Locate the cell with the specified text and output its (X, Y) center coordinate. 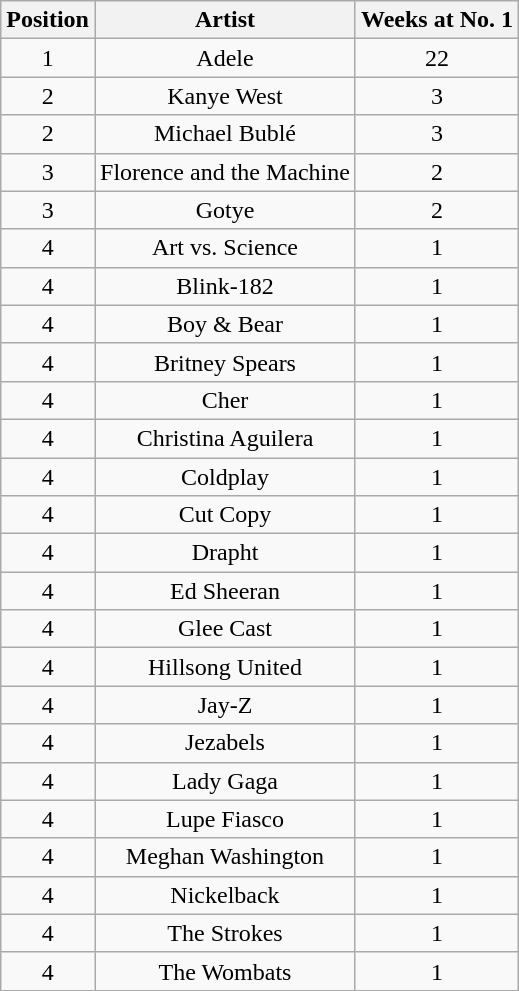
Jay-Z (224, 705)
Art vs. Science (224, 248)
Christina Aguilera (224, 438)
Weeks at No. 1 (436, 20)
Lady Gaga (224, 781)
Michael Bublé (224, 134)
Blink-182 (224, 286)
Drapht (224, 553)
Florence and the Machine (224, 172)
Cher (224, 400)
The Strokes (224, 933)
Britney Spears (224, 362)
Ed Sheeran (224, 591)
The Wombats (224, 971)
22 (436, 58)
Jezabels (224, 743)
Kanye West (224, 96)
Artist (224, 20)
Lupe Fiasco (224, 819)
Adele (224, 58)
Coldplay (224, 477)
Boy & Bear (224, 324)
Meghan Washington (224, 857)
Cut Copy (224, 515)
Gotye (224, 210)
Hillsong United (224, 667)
Glee Cast (224, 629)
Position (48, 20)
Nickelback (224, 895)
